Extract the [X, Y] coordinate from the center of the cell holding the provided text.  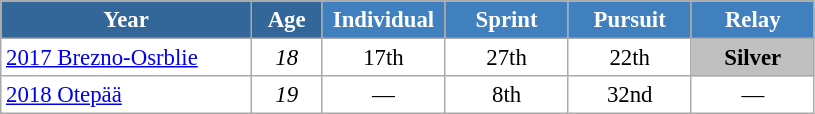
Individual [384, 20]
8th [506, 95]
32nd [630, 95]
18 [286, 58]
Pursuit [630, 20]
Silver [752, 58]
2018 Otepää [126, 95]
Age [286, 20]
19 [286, 95]
22th [630, 58]
Relay [752, 20]
2017 Brezno-Osrblie [126, 58]
27th [506, 58]
Sprint [506, 20]
Year [126, 20]
17th [384, 58]
